From the cell containing the given text, extract its center point as [x, y] coordinate. 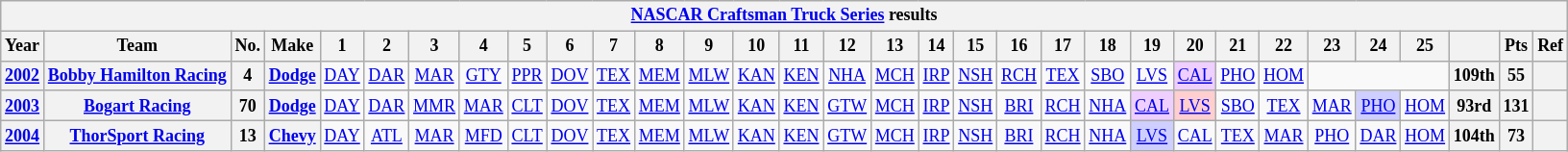
1 [342, 46]
21 [1237, 46]
16 [1019, 46]
18 [1108, 46]
14 [936, 46]
Make [292, 46]
22 [1284, 46]
93rd [1474, 106]
23 [1332, 46]
104th [1474, 135]
20 [1195, 46]
Team [136, 46]
Bogart Racing [136, 106]
5 [527, 46]
12 [847, 46]
73 [1516, 135]
Ref [1551, 46]
131 [1516, 106]
55 [1516, 75]
19 [1153, 46]
70 [248, 106]
Bobby Hamilton Racing [136, 75]
2002 [23, 75]
NASCAR Craftsman Truck Series results [784, 15]
2004 [23, 135]
15 [976, 46]
ThorSport Racing [136, 135]
10 [756, 46]
11 [801, 46]
Year [23, 46]
No. [248, 46]
ATL [386, 135]
24 [1378, 46]
7 [614, 46]
2 [386, 46]
Chevy [292, 135]
9 [709, 46]
3 [434, 46]
2003 [23, 106]
8 [659, 46]
109th [1474, 75]
6 [570, 46]
25 [1426, 46]
GTY [483, 75]
PPR [527, 75]
17 [1063, 46]
Pts [1516, 46]
MFD [483, 135]
MMR [434, 106]
